Return the (X, Y) coordinate for the center point of the cell that contains the specified text.  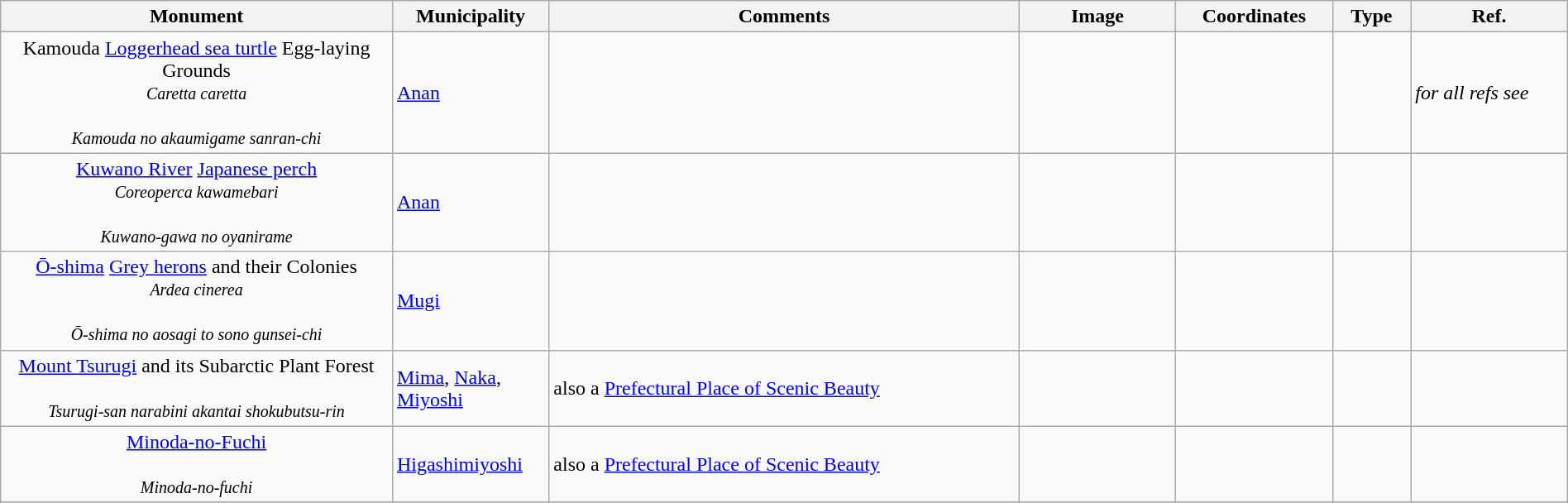
Higashimiyoshi (470, 464)
Kamouda Loggerhead sea turtle Egg-laying GroundsCaretta carettaKamouda no akaumigame sanran-chi (197, 93)
for all refs see (1489, 93)
Type (1371, 17)
Municipality (470, 17)
Ref. (1489, 17)
Coordinates (1254, 17)
Mima, Naka, Miyoshi (470, 388)
Image (1097, 17)
Minoda-no-FuchiMinoda-no-fuchi (197, 464)
Ō-shima Grey herons and their ColoniesArdea cinereaŌ-shima no aosagi to sono gunsei-chi (197, 301)
Mugi (470, 301)
Mount Tsurugi and its Subarctic Plant ForestTsurugi-san narabini akantai shokubutsu-rin (197, 388)
Kuwano River Japanese perchCoreoperca kawamebariKuwano-gawa no oyanirame (197, 202)
Comments (784, 17)
Monument (197, 17)
